Pinpoint the cell where the given text exists, returning its [x, y] midpoint coordinate. 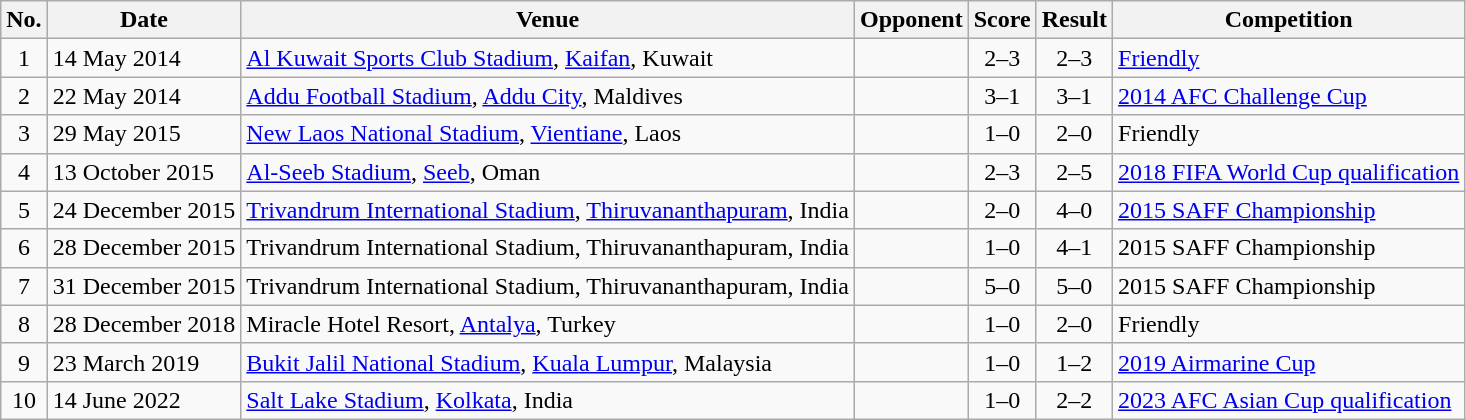
Salt Lake Stadium, Kolkata, India [548, 400]
Score [1002, 20]
6 [24, 248]
2018 FIFA World Cup qualification [1289, 172]
New Laos National Stadium, Vientiane, Laos [548, 134]
Result [1074, 20]
5 [24, 210]
28 December 2015 [144, 248]
Opponent [911, 20]
No. [24, 20]
8 [24, 324]
28 December 2018 [144, 324]
1 [24, 58]
4–0 [1074, 210]
2 [24, 96]
31 December 2015 [144, 286]
2023 AFC Asian Cup qualification [1289, 400]
2019 Airmarine Cup [1289, 362]
24 December 2015 [144, 210]
1–2 [1074, 362]
4 [24, 172]
9 [24, 362]
Date [144, 20]
14 June 2022 [144, 400]
Al-Seeb Stadium, Seeb, Oman [548, 172]
Miracle Hotel Resort, Antalya, Turkey [548, 324]
Al Kuwait Sports Club Stadium, Kaifan, Kuwait [548, 58]
2014 AFC Challenge Cup [1289, 96]
3 [24, 134]
Addu Football Stadium, Addu City, Maldives [548, 96]
Venue [548, 20]
7 [24, 286]
Competition [1289, 20]
2–2 [1074, 400]
22 May 2014 [144, 96]
Bukit Jalil National Stadium, Kuala Lumpur, Malaysia [548, 362]
29 May 2015 [144, 134]
14 May 2014 [144, 58]
10 [24, 400]
23 March 2019 [144, 362]
4–1 [1074, 248]
13 October 2015 [144, 172]
2–5 [1074, 172]
